Scan for the cell matching the given text and deliver its [X, Y] coordinate at center. 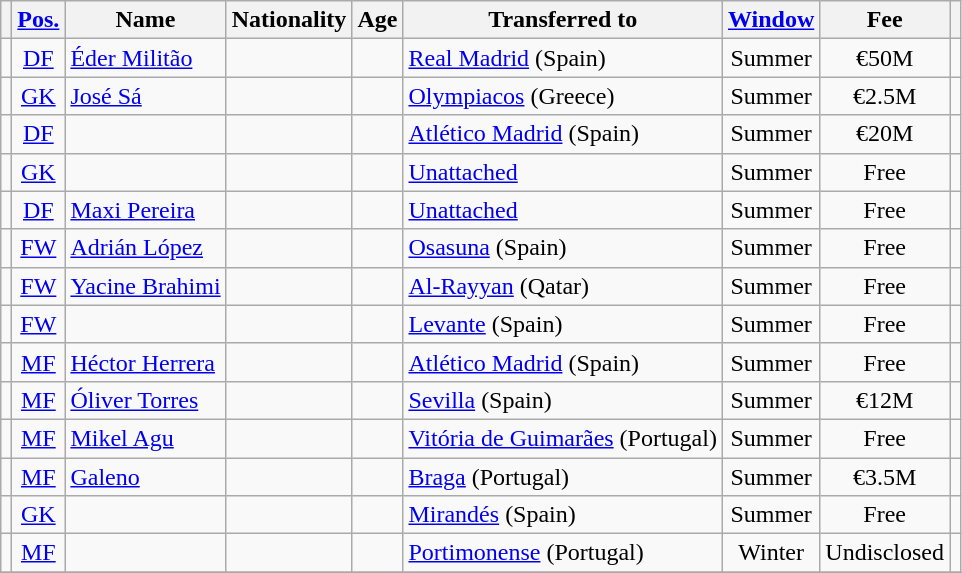
Braga (Portugal) [563, 477]
Galeno [146, 477]
Vitória de Guimarães (Portugal) [563, 438]
Window [770, 20]
€20M [885, 134]
Nationality [289, 20]
Óliver Torres [146, 400]
José Sá [146, 96]
Fee [885, 20]
Al-Rayyan (Qatar) [563, 286]
Transferred to [563, 20]
Age [378, 20]
Pos. [38, 20]
Maxi Pereira [146, 210]
Undisclosed [885, 553]
Mirandés (Spain) [563, 515]
Olympiacos (Greece) [563, 96]
Yacine Brahimi [146, 286]
Name [146, 20]
€2.5M [885, 96]
€3.5M [885, 477]
Winter [770, 553]
Éder Militão [146, 58]
Osasuna (Spain) [563, 248]
€50M [885, 58]
Adrián López [146, 248]
Héctor Herrera [146, 362]
Real Madrid (Spain) [563, 58]
€12M [885, 400]
Levante (Spain) [563, 324]
Mikel Agu [146, 438]
Portimonense (Portugal) [563, 553]
Sevilla (Spain) [563, 400]
